Extract the (X, Y) coordinate from the center of the cell holding the provided text.  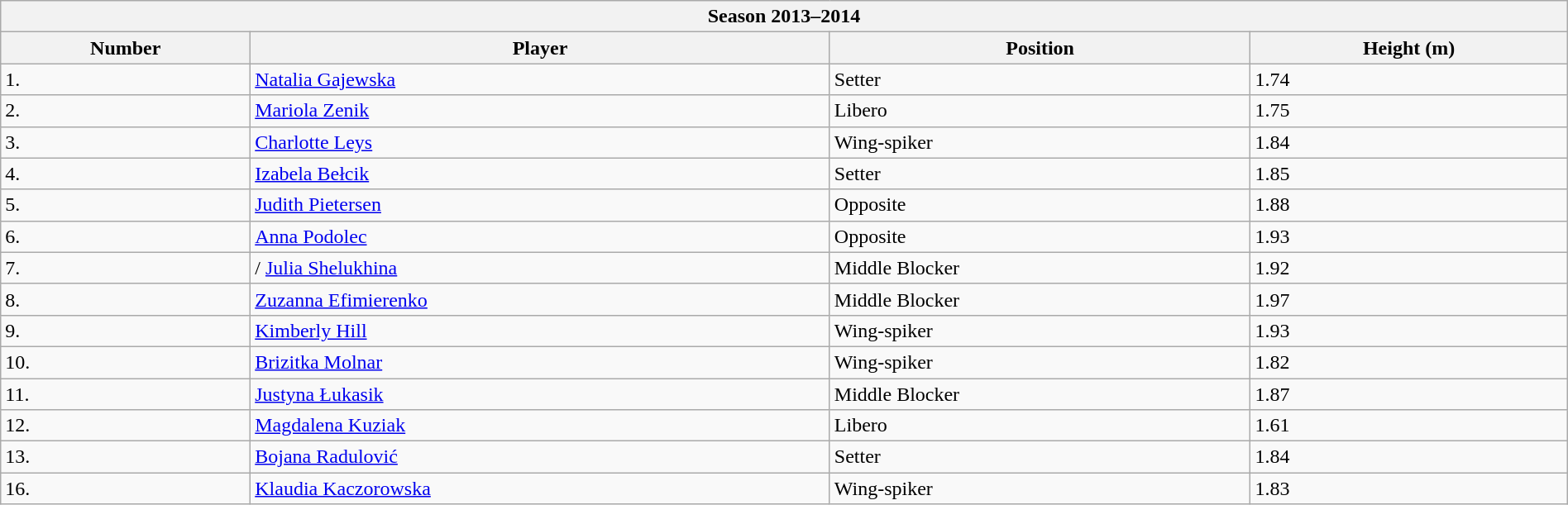
1.82 (1409, 362)
1. (126, 79)
2. (126, 111)
1.85 (1409, 174)
1.87 (1409, 394)
Height (m) (1409, 48)
Kimberly Hill (541, 331)
Anna Podolec (541, 236)
1.83 (1409, 488)
3. (126, 142)
Season 2013–2014 (784, 17)
Number (126, 48)
1.88 (1409, 205)
9. (126, 331)
Player (541, 48)
6. (126, 236)
Judith Pietersen (541, 205)
Charlotte Leys (541, 142)
1.74 (1409, 79)
Klaudia Kaczorowska (541, 488)
Magdalena Kuziak (541, 426)
/ Julia Shelukhina (541, 268)
16. (126, 488)
11. (126, 394)
1.75 (1409, 111)
8. (126, 299)
Zuzanna Efimierenko (541, 299)
Bojana Radulović (541, 457)
12. (126, 426)
4. (126, 174)
Justyna Łukasik (541, 394)
7. (126, 268)
1.92 (1409, 268)
13. (126, 457)
10. (126, 362)
5. (126, 205)
Brizitka Molnar (541, 362)
Izabela Bełcik (541, 174)
1.61 (1409, 426)
Position (1040, 48)
Natalia Gajewska (541, 79)
Mariola Zenik (541, 111)
1.97 (1409, 299)
